Scan for the cell matching the given text and deliver its [x, y] coordinate at center. 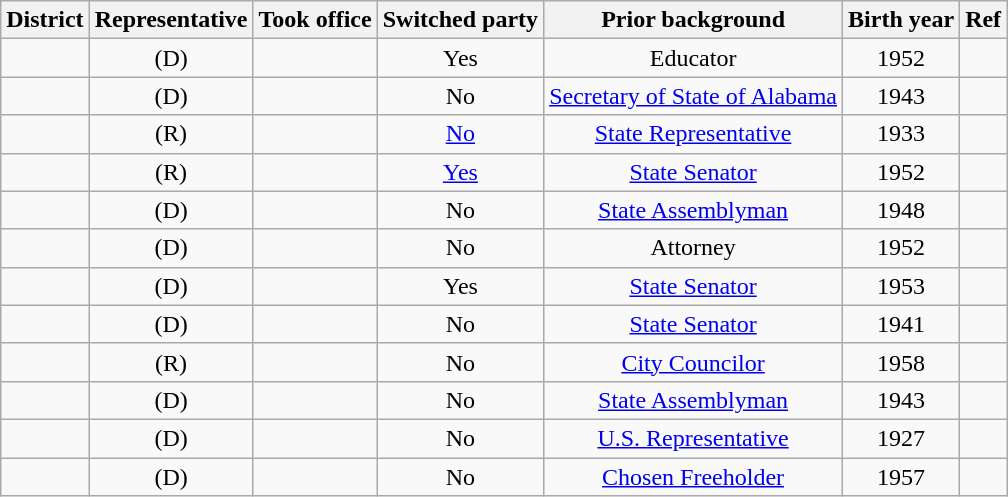
1958 [902, 362]
State Representative [694, 134]
1953 [902, 286]
Ref [984, 20]
Birth year [902, 20]
Switched party [460, 20]
1957 [902, 477]
Took office [315, 20]
1948 [902, 210]
City Councilor [694, 362]
Representative [171, 20]
District [45, 20]
Secretary of State of Alabama [694, 96]
Educator [694, 58]
U.S. Representative [694, 438]
Chosen Freeholder [694, 477]
Prior background [694, 20]
Attorney [694, 248]
1933 [902, 134]
1927 [902, 438]
1941 [902, 324]
